From the cell containing the given text, extract its center point as [x, y] coordinate. 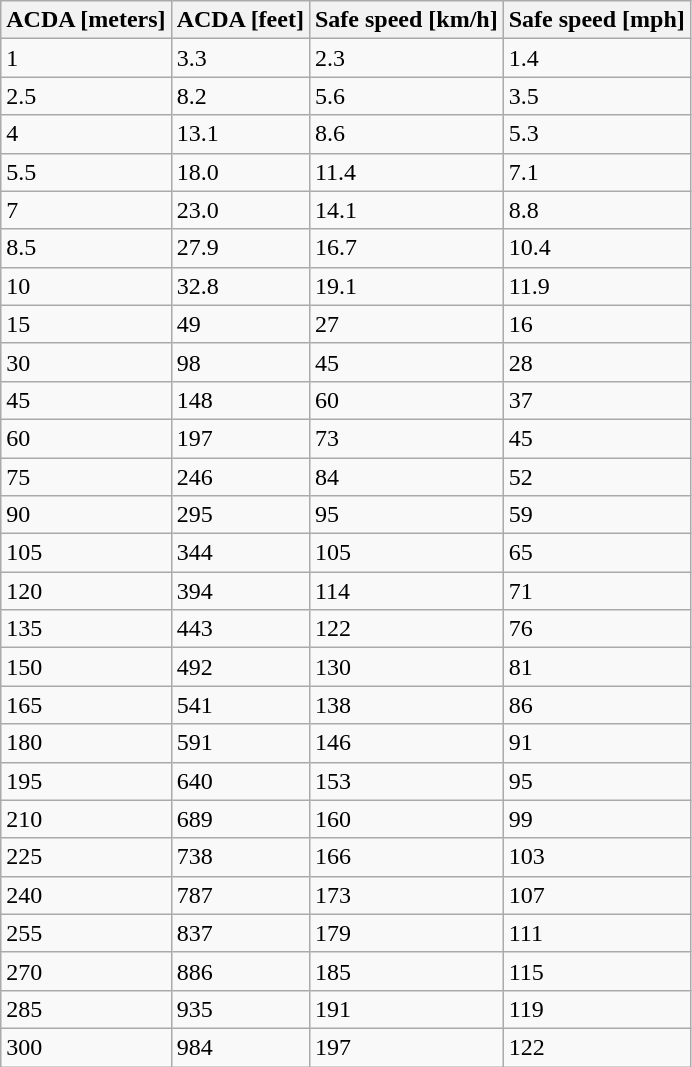
119 [596, 1009]
75 [86, 477]
Safe speed [km/h] [406, 20]
3.5 [596, 96]
185 [406, 971]
71 [596, 591]
837 [240, 933]
52 [596, 477]
210 [86, 819]
443 [240, 629]
1 [86, 58]
8.6 [406, 134]
640 [240, 781]
138 [406, 705]
344 [240, 553]
8.8 [596, 210]
5.6 [406, 96]
195 [86, 781]
285 [86, 1009]
146 [406, 743]
30 [86, 362]
179 [406, 933]
4 [86, 134]
98 [240, 362]
394 [240, 591]
120 [86, 591]
19.1 [406, 286]
180 [86, 743]
150 [86, 667]
107 [596, 895]
8.5 [86, 248]
76 [596, 629]
10 [86, 286]
16.7 [406, 248]
11.4 [406, 172]
18.0 [240, 172]
90 [86, 515]
270 [86, 971]
10.4 [596, 248]
1.4 [596, 58]
27.9 [240, 248]
246 [240, 477]
130 [406, 667]
7 [86, 210]
225 [86, 857]
99 [596, 819]
166 [406, 857]
240 [86, 895]
191 [406, 1009]
11.9 [596, 286]
492 [240, 667]
Safe speed [mph] [596, 20]
ACDA [feet] [240, 20]
160 [406, 819]
59 [596, 515]
165 [86, 705]
738 [240, 857]
3.3 [240, 58]
114 [406, 591]
111 [596, 933]
49 [240, 324]
8.2 [240, 96]
5.5 [86, 172]
295 [240, 515]
148 [240, 400]
689 [240, 819]
2.3 [406, 58]
135 [86, 629]
81 [596, 667]
14.1 [406, 210]
73 [406, 438]
886 [240, 971]
153 [406, 781]
32.8 [240, 286]
255 [86, 933]
935 [240, 1009]
27 [406, 324]
86 [596, 705]
300 [86, 1047]
173 [406, 895]
28 [596, 362]
65 [596, 553]
23.0 [240, 210]
541 [240, 705]
787 [240, 895]
7.1 [596, 172]
591 [240, 743]
15 [86, 324]
13.1 [240, 134]
37 [596, 400]
91 [596, 743]
16 [596, 324]
984 [240, 1047]
2.5 [86, 96]
84 [406, 477]
5.3 [596, 134]
103 [596, 857]
115 [596, 971]
ACDA [meters] [86, 20]
